From the cell containing the given text, extract its center point as (x, y) coordinate. 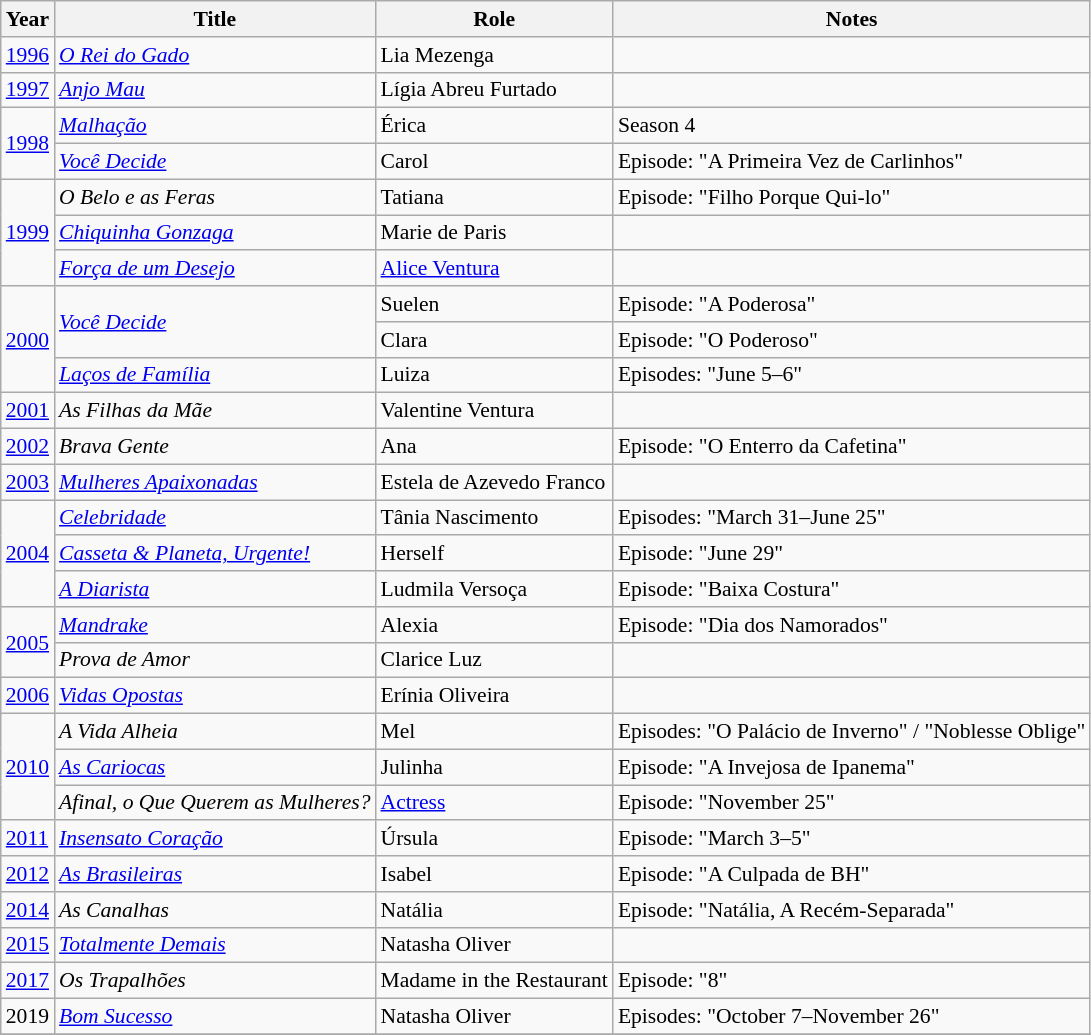
Episode: "June 29" (852, 554)
Episode: "Natália, A Recém-Separada" (852, 910)
Episodes: "March 31–June 25" (852, 518)
Brava Gente (214, 447)
O Belo e as Feras (214, 197)
Totalmente Demais (214, 945)
Julinha (494, 767)
Mulheres Apaixonadas (214, 482)
Episodes: "June 5–6" (852, 375)
As Cariocas (214, 767)
Episode: "A Culpada de BH" (852, 874)
2019 (28, 1017)
Estela de Azevedo Franco (494, 482)
Úrsula (494, 839)
Alice Ventura (494, 269)
Alexia (494, 625)
Actress (494, 803)
Lígia Abreu Furtado (494, 90)
Clara (494, 340)
Malhação (214, 126)
Year (28, 19)
1997 (28, 90)
Episode: "Filho Porque Qui-lo" (852, 197)
Episode: "O Enterro da Cafetina" (852, 447)
Valentine Ventura (494, 411)
Role (494, 19)
Bom Sucesso (214, 1017)
Insensato Coração (214, 839)
Érica (494, 126)
Episode: "O Poderoso" (852, 340)
Força de um Desejo (214, 269)
As Canalhas (214, 910)
Herself (494, 554)
2002 (28, 447)
Tânia Nascimento (494, 518)
As Filhas da Mãe (214, 411)
2015 (28, 945)
1998 (28, 144)
1999 (28, 232)
2011 (28, 839)
2010 (28, 768)
Afinal, o Que Querem as Mulheres? (214, 803)
2012 (28, 874)
Carol (494, 162)
Episode: "Baixa Costura" (852, 589)
Episode: "Dia dos Namorados" (852, 625)
Ana (494, 447)
Season 4 (852, 126)
Ludmila Versoça (494, 589)
2001 (28, 411)
Episode: "A Poderosa" (852, 304)
Prova de Amor (214, 660)
Natália (494, 910)
Chiquinha Gonzaga (214, 233)
Notes (852, 19)
2017 (28, 981)
Episode: "8" (852, 981)
A Diarista (214, 589)
2000 (28, 340)
Isabel (494, 874)
A Vida Alheia (214, 732)
As Brasileiras (214, 874)
Celebridade (214, 518)
Laços de Família (214, 375)
2005 (28, 642)
Casseta & Planeta, Urgente! (214, 554)
O Rei do Gado (214, 55)
Mandrake (214, 625)
Tatiana (494, 197)
Episodes: "O Palácio de Inverno" / "Noblesse Oblige" (852, 732)
2006 (28, 696)
1996 (28, 55)
Madame in the Restaurant (494, 981)
Marie de Paris (494, 233)
2014 (28, 910)
Luiza (494, 375)
Suelen (494, 304)
Episode: "November 25" (852, 803)
Title (214, 19)
Episode: "A Invejosa de Ipanema" (852, 767)
2004 (28, 554)
Vidas Opostas (214, 696)
Lia Mezenga (494, 55)
Episode: "A Primeira Vez de Carlinhos" (852, 162)
Erínia Oliveira (494, 696)
2003 (28, 482)
Clarice Luz (494, 660)
Os Trapalhões (214, 981)
Mel (494, 732)
Episode: "March 3–5" (852, 839)
Episodes: "October 7–November 26" (852, 1017)
Anjo Mau (214, 90)
